Determine the (x, y) coordinate at the center of the cell enclosing the given text.  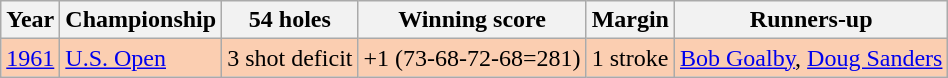
U.S. Open (141, 58)
3 shot deficit (290, 58)
+1 (73-68-72-68=281) (472, 58)
Margin (630, 20)
Runners-up (810, 20)
Championship (141, 20)
1 stroke (630, 58)
Winning score (472, 20)
Bob Goalby, Doug Sanders (810, 58)
54 holes (290, 20)
Year (30, 20)
1961 (30, 58)
